Pinpoint the cell where the given text exists, returning its [X, Y] midpoint coordinate. 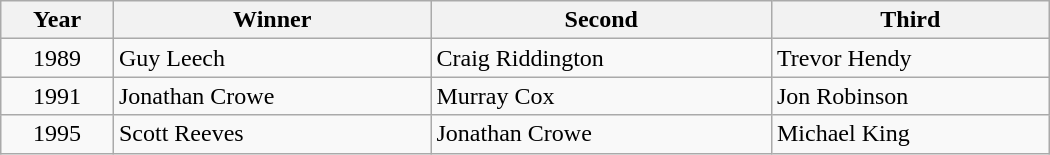
Craig Riddington [601, 58]
Scott Reeves [272, 134]
Murray Cox [601, 96]
Second [601, 20]
Guy Leech [272, 58]
1991 [58, 96]
Third [910, 20]
Year [58, 20]
Winner [272, 20]
1995 [58, 134]
Michael King [910, 134]
1989 [58, 58]
Trevor Hendy [910, 58]
Jon Robinson [910, 96]
